Return (x, y) of the center of cell containing provided text 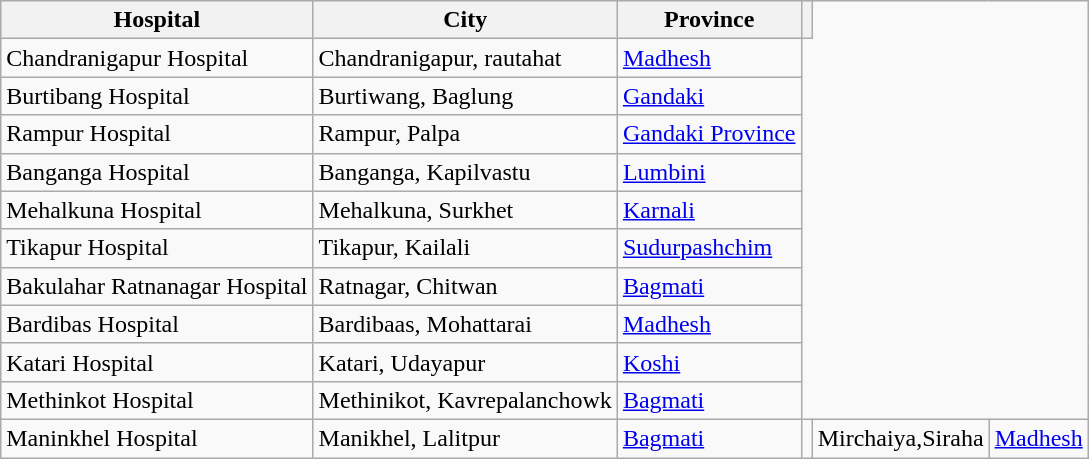
Methinikot, Kavrepalanchowk (465, 400)
Rampur Hospital (157, 134)
Ratnagar, Chitwan (465, 286)
Banganga Hospital (157, 172)
Katari Hospital (157, 362)
Gandaki Province (709, 134)
Lumbini (709, 172)
Bakulahar Ratnanagar Hospital (157, 286)
Hospital (157, 20)
Mehalkuna Hospital (157, 210)
Katari, Udayapur (465, 362)
Sudurpashchim (709, 248)
Chandranigapur, rautahat (465, 58)
Bardibas Hospital (157, 324)
Province (709, 20)
Mirchaiya,Siraha (900, 438)
Manikhel, Lalitpur (465, 438)
Gandaki (709, 96)
Bardibaas, Mohattarai (465, 324)
Mehalkuna, Surkhet (465, 210)
Tikapur, Kailali (465, 248)
Chandranigapur Hospital (157, 58)
Banganga, Kapilvastu (465, 172)
Methinkot Hospital (157, 400)
City (465, 20)
Rampur, Palpa (465, 134)
Tikapur Hospital (157, 248)
Burtibang Hospital (157, 96)
Koshi (709, 362)
Maninkhel Hospital (157, 438)
Karnali (709, 210)
Burtiwang, Baglung (465, 96)
